Capture the cell that displays the provided text and extract its [X, Y] central coordinate. 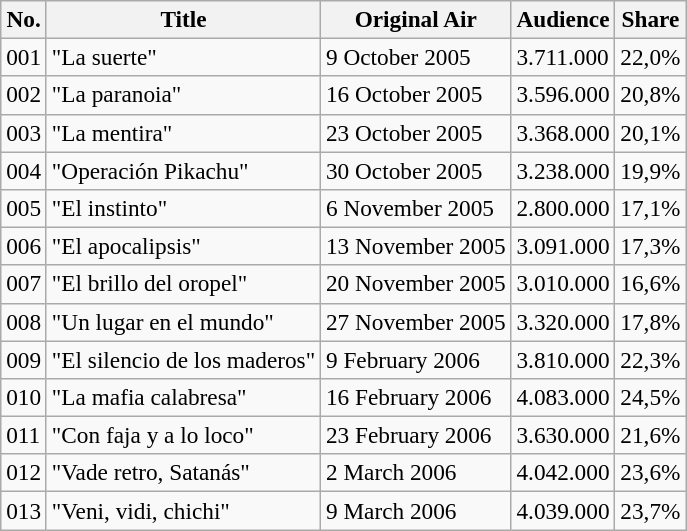
21,6% [650, 435]
3.320.000 [563, 322]
009 [24, 359]
3.091.000 [563, 246]
3.010.000 [563, 284]
13 November 2005 [416, 246]
"La mentira" [183, 133]
"Con faja y a lo loco" [183, 435]
007 [24, 284]
"Un lugar en el mundo" [183, 322]
6 November 2005 [416, 208]
"El instinto" [183, 208]
9 February 2006 [416, 359]
24,5% [650, 397]
19,9% [650, 170]
3.596.000 [563, 95]
Title [183, 19]
2 March 2006 [416, 473]
Audience [563, 19]
005 [24, 208]
001 [24, 57]
004 [24, 170]
17,8% [650, 322]
23 October 2005 [416, 133]
16 October 2005 [416, 95]
012 [24, 473]
002 [24, 95]
9 March 2006 [416, 510]
008 [24, 322]
"Veni, vidi, chichi" [183, 510]
3.810.000 [563, 359]
No. [24, 19]
3.238.000 [563, 170]
4.083.000 [563, 397]
"El silencio de los maderos" [183, 359]
"Operación Pikachu" [183, 170]
20 November 2005 [416, 284]
"La mafia calabresa" [183, 397]
23,7% [650, 510]
"El brillo del oropel" [183, 284]
006 [24, 246]
4.039.000 [563, 510]
9 October 2005 [416, 57]
2.800.000 [563, 208]
27 November 2005 [416, 322]
3.368.000 [563, 133]
003 [24, 133]
Share [650, 19]
16,6% [650, 284]
011 [24, 435]
"Vade retro, Satanás" [183, 473]
3.711.000 [563, 57]
"La suerte" [183, 57]
17,1% [650, 208]
23 February 2006 [416, 435]
010 [24, 397]
"El apocalipsis" [183, 246]
013 [24, 510]
20,1% [650, 133]
30 October 2005 [416, 170]
22,3% [650, 359]
"La paranoia" [183, 95]
3.630.000 [563, 435]
16 February 2006 [416, 397]
4.042.000 [563, 473]
20,8% [650, 95]
Original Air [416, 19]
22,0% [650, 57]
23,6% [650, 473]
17,3% [650, 246]
